Capture the cell that displays the provided text and extract its (x, y) central coordinate. 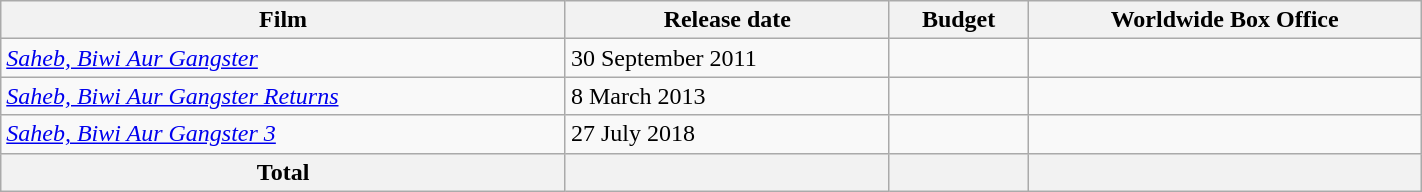
Worldwide Box Office (1224, 20)
Saheb, Biwi Aur Gangster (284, 58)
Saheb, Biwi Aur Gangster Returns (284, 96)
Total (284, 172)
30 September 2011 (727, 58)
Film (284, 20)
Saheb, Biwi Aur Gangster 3 (284, 134)
8 March 2013 (727, 96)
Release date (727, 20)
Budget (958, 20)
27 July 2018 (727, 134)
